Determine the [x, y] coordinate at the center of the cell enclosing the given text.  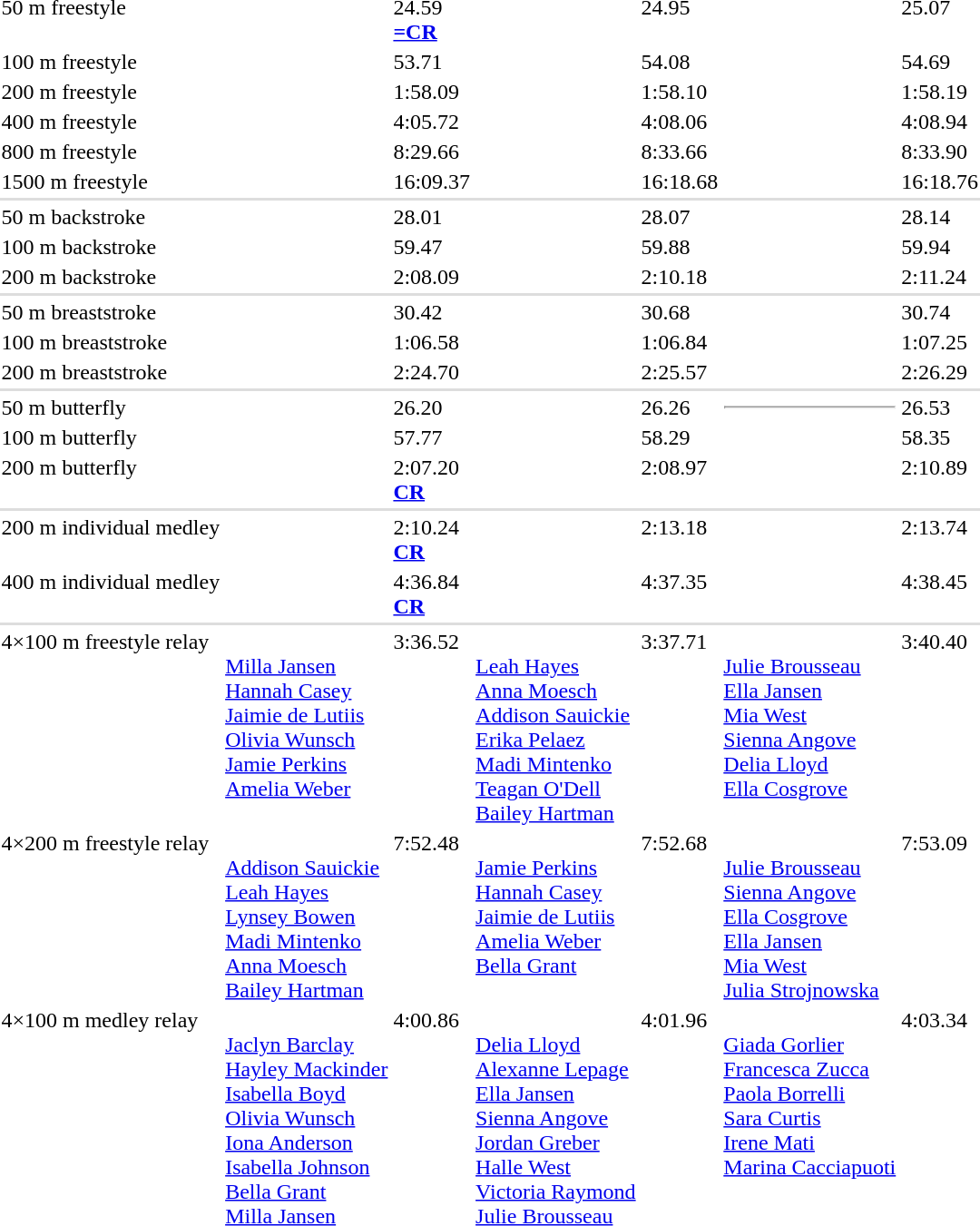
7:53.09 [940, 917]
59.94 [940, 247]
3:37.71 [680, 728]
4:37.35 [680, 593]
7:52.48 [432, 917]
59.47 [432, 247]
54.69 [940, 62]
2:08.09 [432, 277]
8:29.66 [432, 152]
16:18.68 [680, 181]
200 m breaststroke [111, 372]
4:08.06 [680, 122]
3:36.52 [432, 728]
30.42 [432, 312]
28.01 [432, 217]
2:24.70 [432, 372]
2:11.24 [940, 277]
1:06.58 [432, 342]
57.77 [432, 437]
2:10.18 [680, 277]
Leah Hayes Anna Moesch Addison Sauickie Erika PelaezMadi MintenkoTeagan O'DellBailey Hartman [556, 728]
100 m butterfly [111, 437]
100 m freestyle [111, 62]
16:18.76 [940, 181]
4:38.45 [940, 593]
1:07.25 [940, 342]
Milla Jansen Hannah Casey Jaimie de Lutiis Olivia WunschJamie PerkinsAmelia Weber [307, 728]
2:10.24CR [432, 539]
4×100 m freestyle relay [111, 728]
28.07 [680, 217]
2:26.29 [940, 372]
1:58.10 [680, 92]
4:05.72 [432, 122]
4×200 m freestyle relay [111, 917]
26.26 [680, 407]
1:58.19 [940, 92]
1:58.09 [432, 92]
2:10.89 [940, 479]
4:36.84CR [432, 593]
50 m breaststroke [111, 312]
2:13.74 [940, 539]
200 m backstroke [111, 277]
16:09.37 [432, 181]
26.53 [940, 407]
2:13.18 [680, 539]
1500 m freestyle [111, 181]
400 m individual medley [111, 593]
58.29 [680, 437]
28.14 [940, 217]
200 m individual medley [111, 539]
59.88 [680, 247]
200 m butterfly [111, 479]
Jamie PerkinsHannah Casey Jaimie de Lutiis Amelia WeberBella Grant [556, 917]
Addison Sauickie Leah HayesLynsey BowenMadi MintenkoAnna MoeschBailey Hartman [307, 917]
Julie Brousseau Ella JansenMia West Sienna AngoveDelia LloydElla Cosgrove [809, 728]
800 m freestyle [111, 152]
100 m backstroke [111, 247]
2:08.97 [680, 479]
Julie Brousseau Sienna Angove Ella Cosgrove Ella JansenMia WestJulia Strojnowska [809, 917]
100 m breaststroke [111, 342]
58.35 [940, 437]
30.68 [680, 312]
2:07.20CR [432, 479]
8:33.90 [940, 152]
50 m butterfly [111, 407]
200 m freestyle [111, 92]
4:08.94 [940, 122]
3:40.40 [940, 728]
400 m freestyle [111, 122]
2:25.57 [680, 372]
30.74 [940, 312]
8:33.66 [680, 152]
1:06.84 [680, 342]
50 m backstroke [111, 217]
54.08 [680, 62]
53.71 [432, 62]
7:52.68 [680, 917]
26.20 [432, 407]
